Locate the cell with the specified text and output its (X, Y) center coordinate. 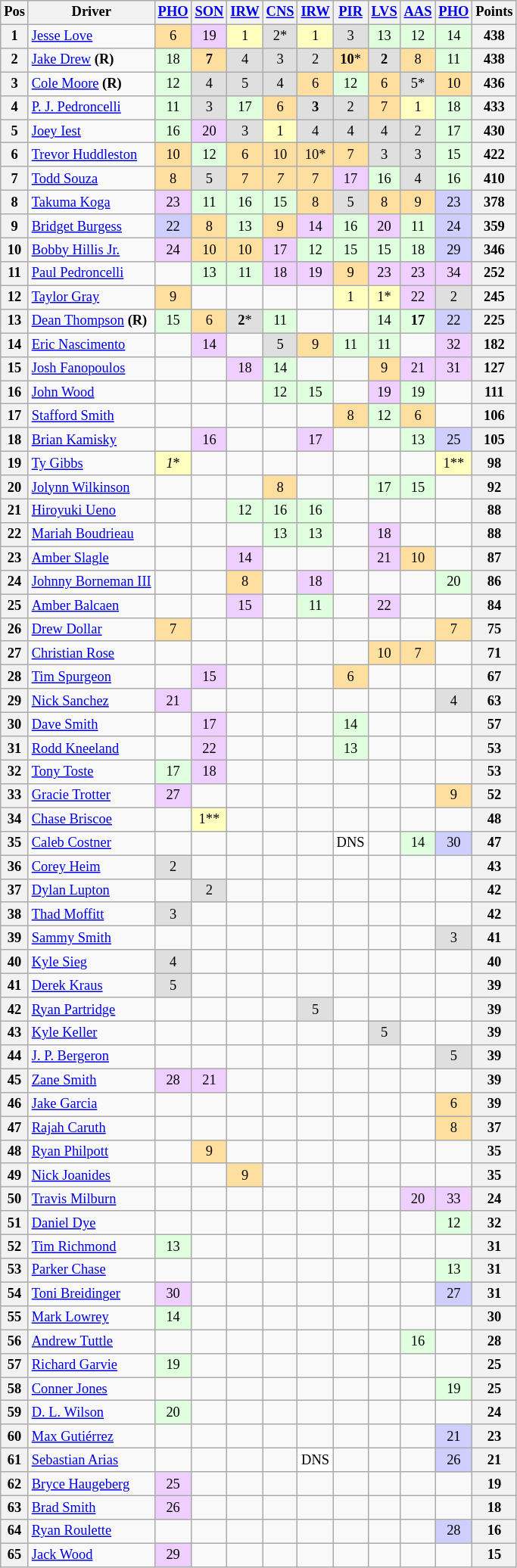
Ryan Philpott (91, 1152)
Jake Drew (R) (91, 61)
Gracie Trotter (91, 796)
Max Gutiérrez (91, 1436)
55 (15, 1318)
Derek Kraus (91, 985)
Ty Gibbs (91, 463)
422 (494, 154)
Ryan Partridge (91, 1010)
PIR (350, 12)
Toni Breidinger (91, 1294)
AAS (418, 12)
SON (209, 12)
Caleb Costner (91, 843)
Rodd Kneeland (91, 748)
Jesse Love (91, 36)
106 (494, 416)
Bobby Hillis Jr. (91, 250)
44 (15, 1056)
Stafford Smith (91, 416)
46 (15, 1105)
59 (15, 1412)
433 (494, 107)
225 (494, 321)
Dave Smith (91, 725)
5* (418, 83)
Drew Dollar (91, 630)
61 (15, 1461)
Andrew Tuttle (91, 1341)
Jolynn Wilkinson (91, 487)
65 (15, 1554)
Joey Iest (91, 132)
50 (15, 1199)
Mariah Boudrieau (91, 534)
359 (494, 226)
John Wood (91, 392)
Bridget Burgess (91, 226)
111 (494, 392)
Trevor Huddleston (91, 154)
Amber Balcaen (91, 605)
Corey Heim (91, 867)
378 (494, 203)
Pos (15, 12)
Kyle Keller (91, 1034)
Takuma Koga (91, 203)
Points (494, 12)
Sebastian Arias (91, 1461)
58 (15, 1389)
49 (15, 1176)
Tim Spurgeon (91, 677)
38 (15, 914)
45 (15, 1081)
54 (15, 1294)
Hiroyuki Ueno (91, 512)
Dylan Lupton (91, 890)
56 (15, 1341)
Daniel Dye (91, 1223)
245 (494, 297)
92 (494, 487)
105 (494, 440)
Brian Kamisky (91, 440)
Nick Sanchez (91, 701)
LVS (385, 12)
Amber Slagle (91, 558)
75 (494, 630)
86 (494, 583)
430 (494, 132)
D. L. Wilson (91, 1412)
Jake Garcia (91, 1105)
410 (494, 179)
P. J. Pedroncelli (91, 107)
71 (494, 654)
Conner Jones (91, 1389)
Nick Joanides (91, 1176)
64 (15, 1532)
Parker Chase (91, 1270)
67 (494, 677)
Driver (91, 12)
182 (494, 345)
Josh Fanopoulos (91, 368)
Sammy Smith (91, 938)
Zane Smith (91, 1081)
Richard Garvie (91, 1365)
J. P. Bergeron (91, 1056)
98 (494, 463)
51 (15, 1223)
Todd Souza (91, 179)
CNS (280, 12)
84 (494, 605)
Thad Moffitt (91, 914)
Chase Briscoe (91, 819)
Brad Smith (91, 1507)
127 (494, 368)
Jack Wood (91, 1554)
436 (494, 83)
Kyle Sieg (91, 961)
Paul Pedroncelli (91, 274)
62 (15, 1483)
Dean Thompson (R) (91, 321)
Travis Milburn (91, 1199)
Tony Toste (91, 772)
Bryce Haugeberg (91, 1483)
252 (494, 274)
346 (494, 250)
Ryan Roulette (91, 1532)
Rajah Caruth (91, 1128)
Mark Lowrey (91, 1318)
Cole Moore (R) (91, 83)
Johnny Borneman III (91, 583)
Taylor Gray (91, 297)
Tim Richmond (91, 1247)
Christian Rose (91, 654)
60 (15, 1436)
36 (15, 867)
87 (494, 558)
Eric Nascimento (91, 345)
